Search for the cell housing the specified text and yield its (X, Y) center coordinate. 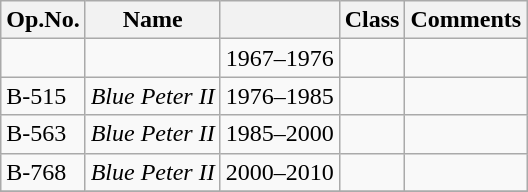
B-768 (43, 172)
2000–2010 (280, 172)
Class (372, 20)
Op.No. (43, 20)
Comments (466, 20)
B-515 (43, 96)
Name (152, 20)
1976–1985 (280, 96)
1985–2000 (280, 134)
1967–1976 (280, 58)
B-563 (43, 134)
